Capture the cell that displays the provided text and extract its [X, Y] central coordinate. 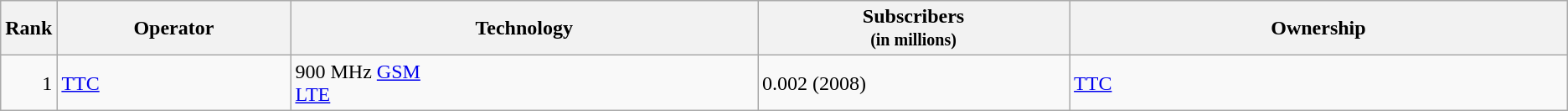
Subscribers(in millions) [913, 29]
Operator [174, 29]
Ownership [1318, 29]
1 [28, 82]
900 MHz GSMLTE [524, 82]
Rank [28, 29]
0.002 (2008) [913, 82]
Technology [524, 29]
